Search for the cell housing the specified text and yield its (x, y) center coordinate. 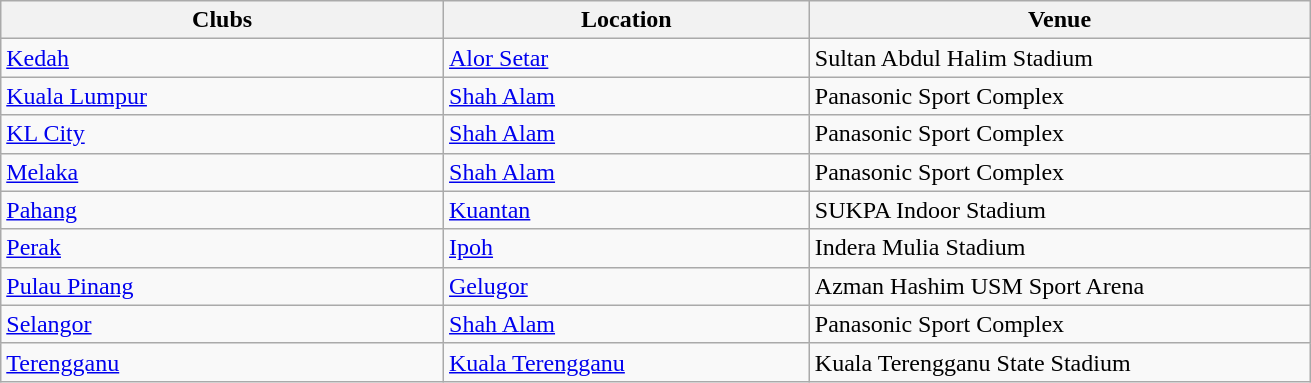
Selangor (222, 324)
Sultan Abdul Halim Stadium (1060, 58)
SUKPA Indoor Stadium (1060, 210)
Kuala Terengganu (627, 362)
Gelugor (627, 286)
KL City (222, 134)
Location (627, 20)
Ipoh (627, 248)
Clubs (222, 20)
Pahang (222, 210)
Azman Hashim USM Sport Arena (1060, 286)
Indera Mulia Stadium (1060, 248)
Venue (1060, 20)
Melaka (222, 172)
Kuala Terengganu State Stadium (1060, 362)
Perak (222, 248)
Terengganu (222, 362)
Kuala Lumpur (222, 96)
Pulau Pinang (222, 286)
Alor Setar (627, 58)
Kedah (222, 58)
Kuantan (627, 210)
